Output the [X, Y] coordinate of the center of the cell containing the given text.  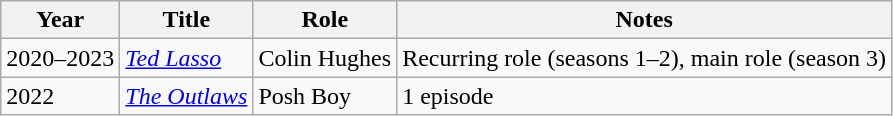
Notes [644, 20]
Colin Hughes [325, 58]
Role [325, 20]
2022 [60, 96]
2020–2023 [60, 58]
The Outlaws [186, 96]
Title [186, 20]
Year [60, 20]
Ted Lasso [186, 58]
1 episode [644, 96]
Posh Boy [325, 96]
Recurring role (seasons 1–2), main role (season 3) [644, 58]
